Return [X, Y] of the center of cell containing provided text 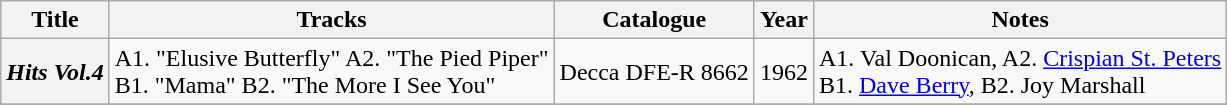
Tracks [332, 20]
A1. Val Doonican, A2. Crispian St. Peters B1. Dave Berry, B2. Joy Marshall [1020, 72]
Notes [1020, 20]
A1. "Elusive Butterfly" A2. "The Pied Piper" B1. "Mama" B2. "The More I See You" [332, 72]
Decca DFE-R 8662 [654, 72]
Title [55, 20]
Hits Vol.4 [55, 72]
Catalogue [654, 20]
Year [784, 20]
1962 [784, 72]
